Return [x, y] of the center of cell containing provided text 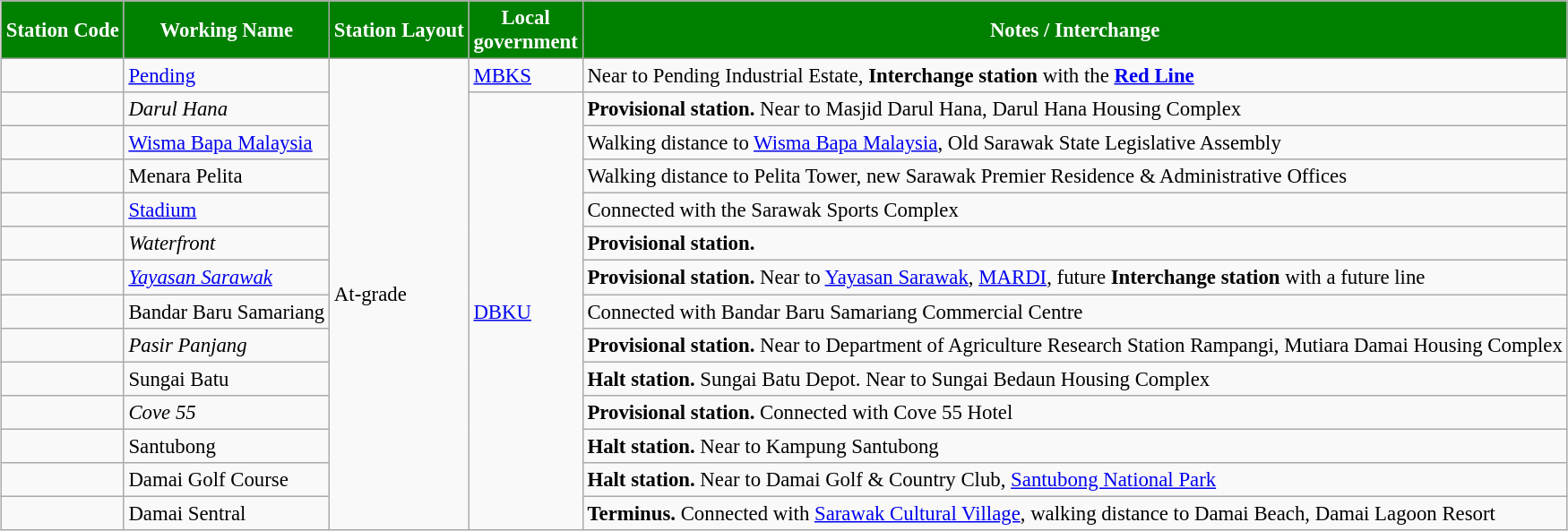
Halt station. Sungai Batu Depot. Near to Sungai Bedaun Housing Complex [1075, 379]
Halt station. Near to Kampung Santubong [1075, 446]
Darul Hana [226, 109]
Connected with Bandar Baru Samariang Commercial Centre [1075, 312]
Station Layout [400, 30]
At-grade [400, 295]
Walking distance to Wisma Bapa Malaysia, Old Sarawak State Legislative Assembly [1075, 143]
Waterfront [226, 244]
Pasir Panjang [226, 345]
Stadium [226, 210]
DBKU [525, 312]
Provisional station. Near to Department of Agriculture Research Station Rampangi, Mutiara Damai Housing Complex [1075, 345]
Yayasan Sarawak [226, 278]
Halt station. Near to Damai Golf & Country Club, Santubong National Park [1075, 480]
Menara Pelita [226, 176]
MBKS [525, 76]
Provisional station. Near to Yayasan Sarawak, MARDI, future Interchange station with a future line [1075, 278]
Localgovernment [525, 30]
Bandar Baru Samariang [226, 312]
Sungai Batu [226, 379]
Working Name [226, 30]
Station Code [63, 30]
Pending [226, 76]
Walking distance to Pelita Tower, new Sarawak Premier Residence & Administrative Offices [1075, 176]
Provisional station. [1075, 244]
Damai Golf Course [226, 480]
Damai Sentral [226, 513]
Terminus. Connected with Sarawak Cultural Village, walking distance to Damai Beach, Damai Lagoon Resort [1075, 513]
Cove 55 [226, 412]
Near to Pending Industrial Estate, Interchange station with the Red Line [1075, 76]
Provisional station. Connected with Cove 55 Hotel [1075, 412]
Connected with the Sarawak Sports Complex [1075, 210]
Notes / Interchange [1075, 30]
Santubong [226, 446]
Wisma Bapa Malaysia [226, 143]
Provisional station. Near to Masjid Darul Hana, Darul Hana Housing Complex [1075, 109]
